Extract the [X, Y] coordinate from the center of the cell holding the provided text.  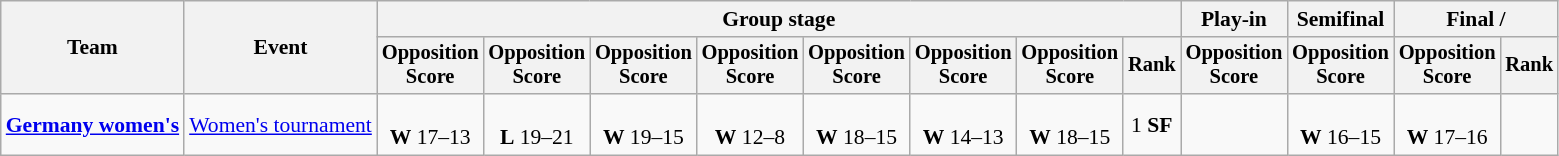
W 17–13 [430, 124]
1 SF [1152, 124]
W 12–8 [750, 124]
W 19–15 [644, 124]
W 16–15 [1340, 124]
Play-in [1234, 19]
Final / [1476, 19]
Team [92, 48]
Event [280, 48]
Group stage [779, 19]
Women's tournament [280, 124]
W 17–16 [1448, 124]
W 14–13 [964, 124]
Germany women's [92, 124]
Semifinal [1340, 19]
L 19–21 [536, 124]
